From the cell containing the given text, extract its center point as [x, y] coordinate. 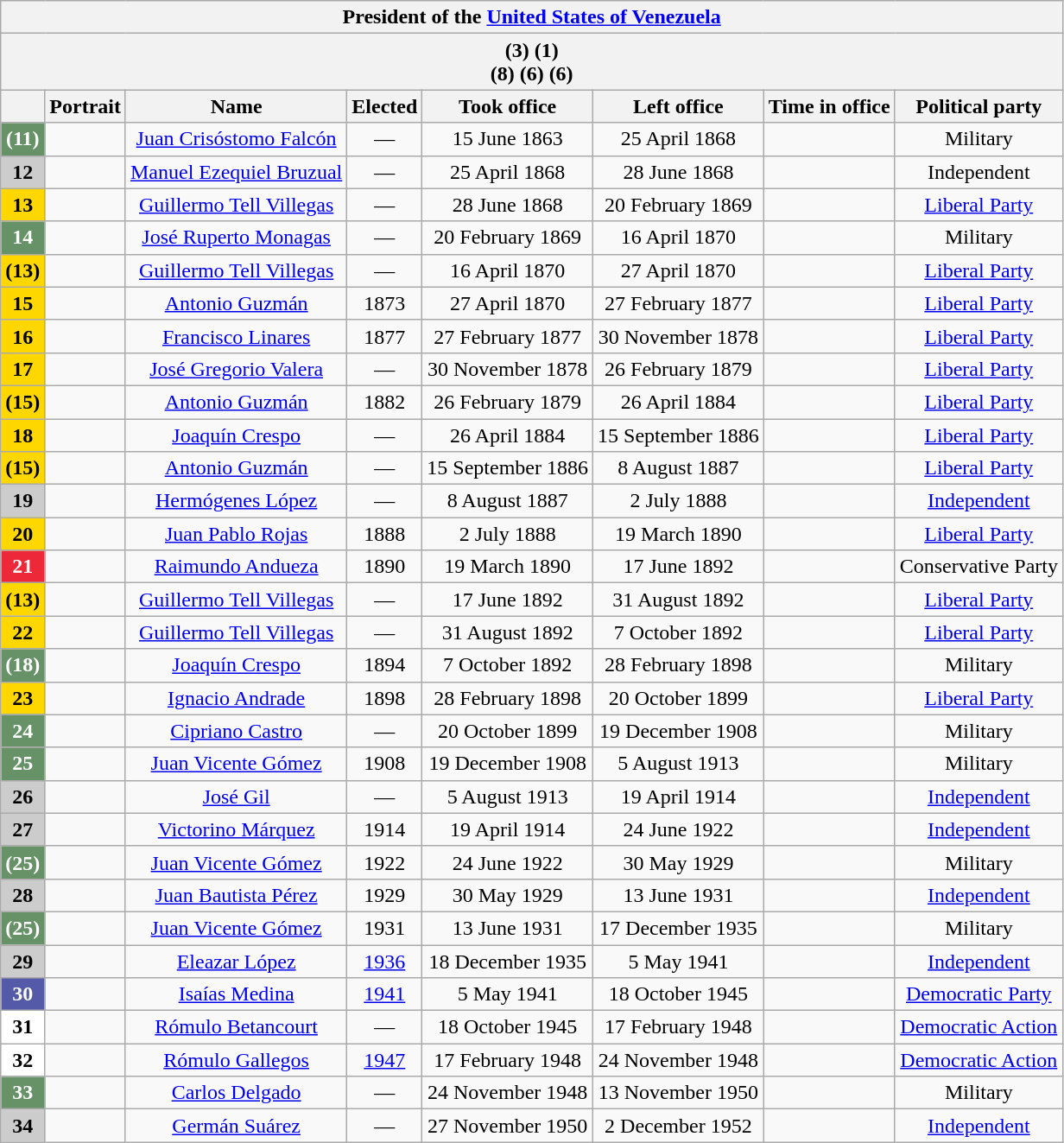
14 [22, 238]
Time in office [829, 106]
33 [22, 1093]
José Gregorio Valera [236, 369]
1894 [385, 665]
1877 [385, 336]
2 December 1952 [679, 1126]
25 [22, 764]
Juan Bautista Pérez [236, 895]
18 December 1935 [508, 962]
17 December 1935 [679, 928]
Portrait [85, 106]
16 [22, 336]
Juan Pablo Rojas [236, 534]
1922 [385, 862]
(3) (1)(8) (6) (6) [532, 62]
Germán Suárez [236, 1126]
(11) [22, 139]
20 [22, 534]
Raimundo Andueza [236, 567]
Elected [385, 106]
13 [22, 205]
Victorino Márquez [236, 829]
19 [22, 501]
President of the United States of Venezuela [532, 17]
1947 [385, 1060]
Cipriano Castro [236, 731]
Political party [978, 106]
1890 [385, 567]
1908 [385, 764]
18 [22, 435]
Carlos Delgado [236, 1093]
1936 [385, 962]
26 [22, 797]
1898 [385, 698]
29 [22, 962]
Took office [508, 106]
Name [236, 106]
1888 [385, 534]
Hermógenes López [236, 501]
Juan Crisóstomo Falcón [236, 139]
23 [22, 698]
15 [22, 303]
15 June 1863 [508, 139]
Rómulo Betancourt [236, 1027]
José Gil [236, 797]
Rómulo Gallegos [236, 1060]
1873 [385, 303]
1914 [385, 829]
31 [22, 1027]
1929 [385, 895]
21 [22, 567]
Democratic Party [978, 994]
Conservative Party [978, 567]
34 [22, 1126]
Manuel Ezequiel Bruzual [236, 172]
Ignacio Andrade [236, 698]
27 [22, 829]
Left office [679, 106]
28 [22, 895]
12 [22, 172]
22 [22, 632]
24 [22, 731]
(18) [22, 665]
Francisco Linares [236, 336]
1931 [385, 928]
32 [22, 1060]
27 November 1950 [508, 1126]
1941 [385, 994]
30 [22, 994]
Isaías Medina [236, 994]
Eleazar López [236, 962]
José Ruperto Monagas [236, 238]
13 November 1950 [679, 1093]
17 [22, 369]
1882 [385, 402]
